Return (x, y) of the center of cell containing provided text 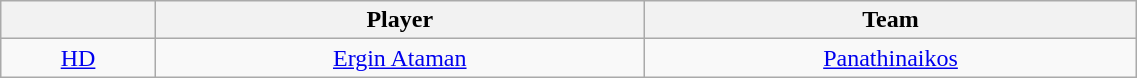
Ergin Ataman (400, 58)
Panathinaikos (890, 58)
Player (400, 20)
Team (890, 20)
HD (78, 58)
